For the text-containing cell, return its midpoint in [x, y] coordinate format. 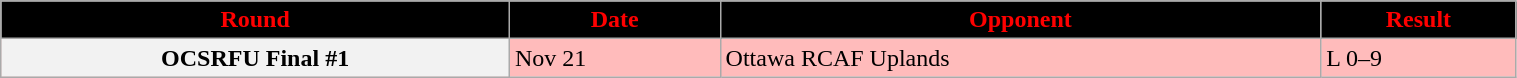
L 0–9 [1418, 58]
Opponent [1020, 20]
Nov 21 [614, 58]
Ottawa RCAF Uplands [1020, 58]
OCSRFU Final #1 [256, 58]
Date [614, 20]
Result [1418, 20]
Round [256, 20]
